Capture the cell that displays the provided text and extract its [X, Y] central coordinate. 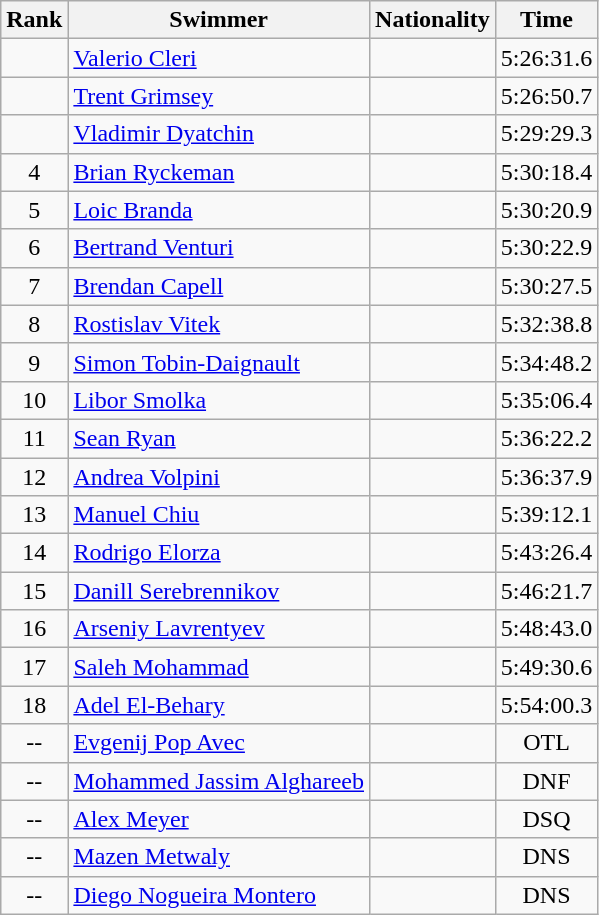
Brendan Capell [219, 286]
Saleh Mohammad [219, 667]
5:35:06.4 [546, 400]
Manuel Chiu [219, 515]
5:36:37.9 [546, 477]
DSQ [546, 819]
5:26:50.7 [546, 96]
12 [34, 477]
Rostislav Vitek [219, 324]
Adel El-Behary [219, 705]
Danill Serebrennikov [219, 591]
16 [34, 629]
5:48:43.0 [546, 629]
Swimmer [219, 20]
Bertrand Venturi [219, 248]
17 [34, 667]
5:29:29.3 [546, 134]
11 [34, 438]
Rank [34, 20]
Andrea Volpini [219, 477]
Nationality [433, 20]
OTL [546, 743]
Trent Grimsey [219, 96]
Loic Branda [219, 210]
Arseniy Lavrentyev [219, 629]
Simon Tobin-Daignault [219, 362]
5:30:20.9 [546, 210]
5:32:38.8 [546, 324]
5:46:21.7 [546, 591]
6 [34, 248]
Time [546, 20]
Vladimir Dyatchin [219, 134]
Evgenij Pop Avec [219, 743]
Mohammed Jassim Alghareeb [219, 781]
8 [34, 324]
15 [34, 591]
14 [34, 553]
Mazen Metwaly [219, 857]
5:39:12.1 [546, 515]
Brian Ryckeman [219, 172]
5:30:22.9 [546, 248]
13 [34, 515]
5 [34, 210]
5:34:48.2 [546, 362]
5:49:30.6 [546, 667]
5:43:26.4 [546, 553]
Rodrigo Elorza [219, 553]
Valerio Cleri [219, 58]
DNF [546, 781]
Diego Nogueira Montero [219, 895]
Alex Meyer [219, 819]
Libor Smolka [219, 400]
5:30:27.5 [546, 286]
10 [34, 400]
Sean Ryan [219, 438]
4 [34, 172]
9 [34, 362]
5:26:31.6 [546, 58]
18 [34, 705]
5:36:22.2 [546, 438]
7 [34, 286]
5:54:00.3 [546, 705]
5:30:18.4 [546, 172]
